Capture the cell that displays the provided text and extract its (x, y) central coordinate. 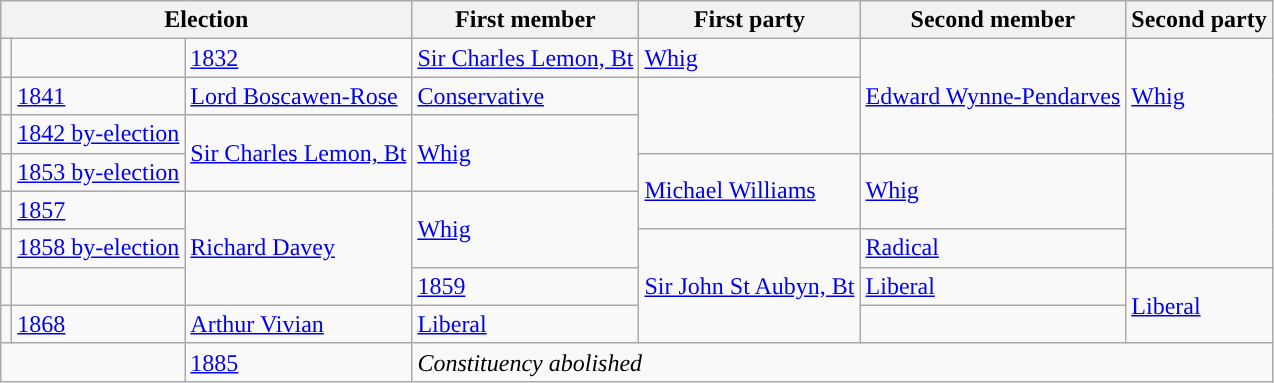
Edward Wynne-Pendarves (993, 96)
Conservative (526, 96)
1868 (98, 324)
Richard Davey (298, 248)
Second party (1199, 20)
1842 by-election (98, 134)
Lord Boscawen-Rose (298, 96)
Radical (993, 248)
Arthur Vivian (298, 324)
1859 (526, 286)
1857 (98, 210)
1853 by-election (98, 172)
1885 (298, 362)
Constituency abolished (842, 362)
1841 (98, 96)
Michael Williams (750, 191)
1832 (298, 58)
1858 by-election (98, 248)
First party (750, 20)
Sir John St Aubyn, Bt (750, 286)
Election (206, 20)
Second member (993, 20)
First member (526, 20)
